Extract the (x, y) coordinate from the center of the cell holding the provided text.  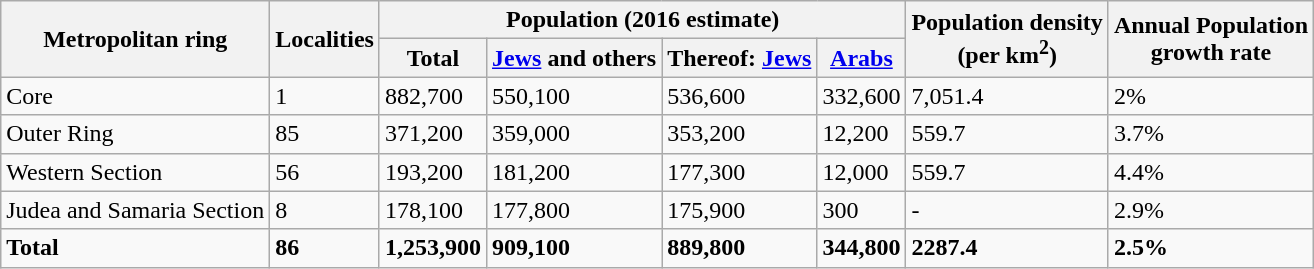
550,100 (574, 96)
Population density(per km2) (1007, 39)
Arabs (862, 58)
Western Section (136, 172)
177,800 (574, 210)
Annual Populationgrowth rate (1210, 39)
2.9% (1210, 210)
178,100 (432, 210)
Outer Ring (136, 134)
7,051.4 (1007, 96)
Population (2016 estimate) (642, 20)
300 (862, 210)
536,600 (740, 96)
332,600 (862, 96)
882,700 (432, 96)
3.7% (1210, 134)
56 (325, 172)
353,200 (740, 134)
909,100 (574, 248)
1,253,900 (432, 248)
8 (325, 210)
Jews and others (574, 58)
175,900 (740, 210)
12,200 (862, 134)
85 (325, 134)
193,200 (432, 172)
2287.4 (1007, 248)
344,800 (862, 248)
86 (325, 248)
2.5% (1210, 248)
889,800 (740, 248)
1 (325, 96)
2% (1210, 96)
12,000 (862, 172)
Judea and Samaria Section (136, 210)
371,200 (432, 134)
359,000 (574, 134)
177,300 (740, 172)
Thereof: Jews (740, 58)
Core (136, 96)
- (1007, 210)
4.4% (1210, 172)
Localities (325, 39)
Metropolitan ring (136, 39)
181,200 (574, 172)
